Output the (X, Y) coordinate of the center of the cell containing the given text.  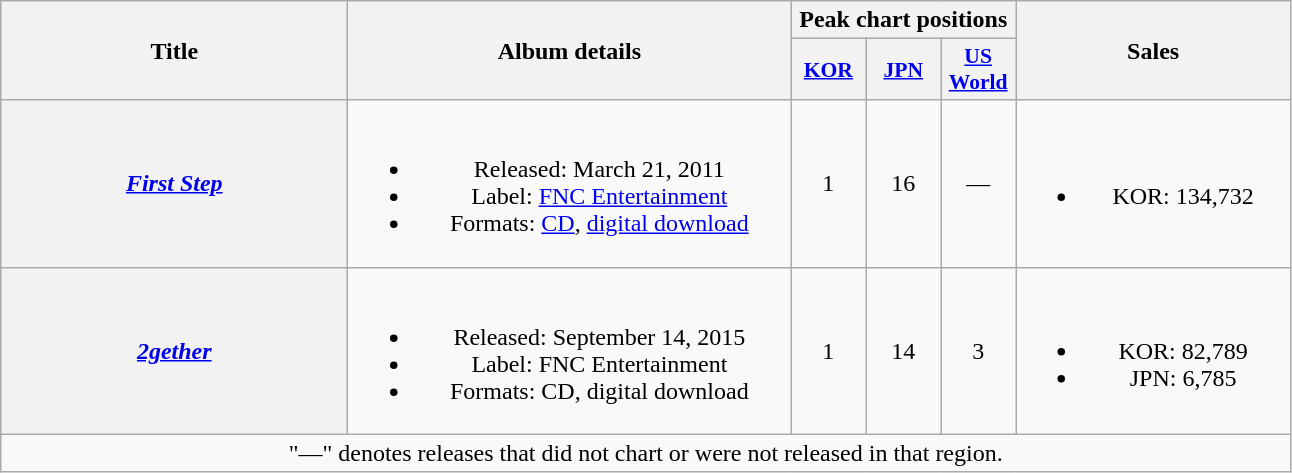
KOR: 134,732 (1154, 184)
Title (174, 50)
Released: March 21, 2011Label: FNC EntertainmentFormats: CD, digital download (570, 184)
First Step (174, 184)
Released: September 14, 2015Label: FNC EntertainmentFormats: CD, digital download (570, 350)
JPN (904, 70)
3 (978, 350)
— (978, 184)
KOR: 82,789JPN: 6,785 (1154, 350)
Album details (570, 50)
Peak chart positions (904, 20)
Sales (1154, 50)
16 (904, 184)
KOR (828, 70)
US World (978, 70)
14 (904, 350)
2gether (174, 350)
"—" denotes releases that did not chart or were not released in that region. (646, 453)
